From the cell containing the given text, extract its center point as (x, y) coordinate. 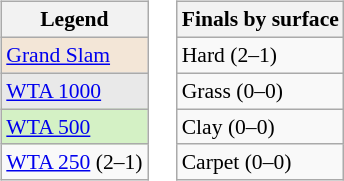
WTA 1000 (74, 91)
Clay (0–0) (260, 127)
Legend (74, 20)
Carpet (0–0) (260, 162)
Hard (2–1) (260, 55)
WTA 250 (2–1) (74, 162)
WTA 500 (74, 127)
Grand Slam (74, 55)
Grass (0–0) (260, 91)
Finals by surface (260, 20)
